Detect which cell encompasses the target text, then output its (X, Y) center coordinate. 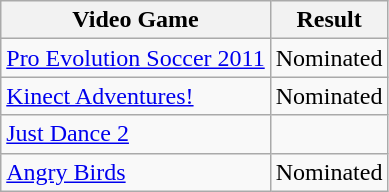
Kinect Adventures! (136, 96)
Angry Birds (136, 172)
Video Game (136, 20)
Result (329, 20)
Pro Evolution Soccer 2011 (136, 58)
Just Dance 2 (136, 134)
